Determine the [x, y] coordinate at the center of the cell enclosing the given text.  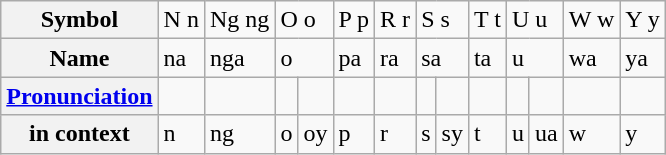
r [396, 134]
S s [442, 20]
Name [80, 58]
s [426, 134]
O o [304, 20]
N n [181, 20]
ra [396, 58]
W w [592, 20]
oy [316, 134]
Ng ng [239, 20]
in context [80, 134]
n [181, 134]
ua [546, 134]
Pronunciation [80, 96]
wa [592, 58]
ng [239, 134]
nga [239, 58]
R r [396, 20]
Symbol [80, 20]
w [592, 134]
sa [442, 58]
na [181, 58]
P p [354, 20]
ta [487, 58]
U u [534, 20]
sy [452, 134]
t [487, 134]
T t [487, 20]
pa [354, 58]
ya [643, 58]
Y y [643, 20]
y [643, 134]
p [354, 134]
